Capture the cell that displays the provided text and extract its (X, Y) central coordinate. 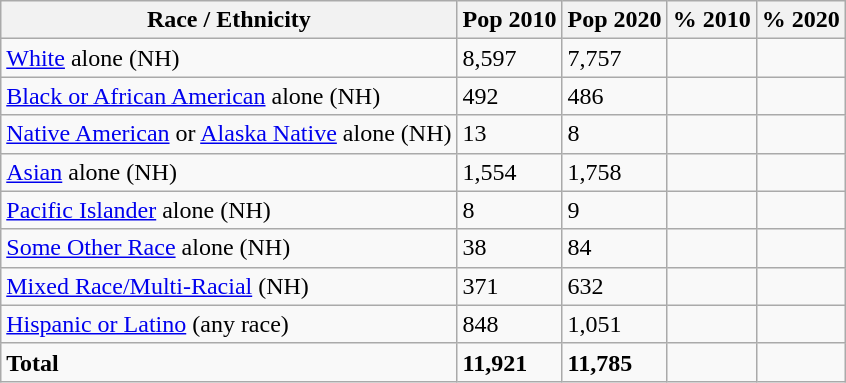
Asian alone (NH) (229, 172)
Pop 2010 (510, 20)
Total (229, 362)
7,757 (614, 58)
1,758 (614, 172)
9 (614, 210)
848 (510, 324)
84 (614, 248)
13 (510, 134)
Native American or Alaska Native alone (NH) (229, 134)
492 (510, 96)
632 (614, 286)
11,921 (510, 362)
Black or African American alone (NH) (229, 96)
8,597 (510, 58)
Some Other Race alone (NH) (229, 248)
% 2020 (800, 20)
486 (614, 96)
Race / Ethnicity (229, 20)
371 (510, 286)
White alone (NH) (229, 58)
11,785 (614, 362)
Pacific Islander alone (NH) (229, 210)
1,051 (614, 324)
% 2010 (712, 20)
Mixed Race/Multi-Racial (NH) (229, 286)
Hispanic or Latino (any race) (229, 324)
1,554 (510, 172)
38 (510, 248)
Pop 2020 (614, 20)
